Identify which cell holds the provided text, then report its [x, y] central coordinate. 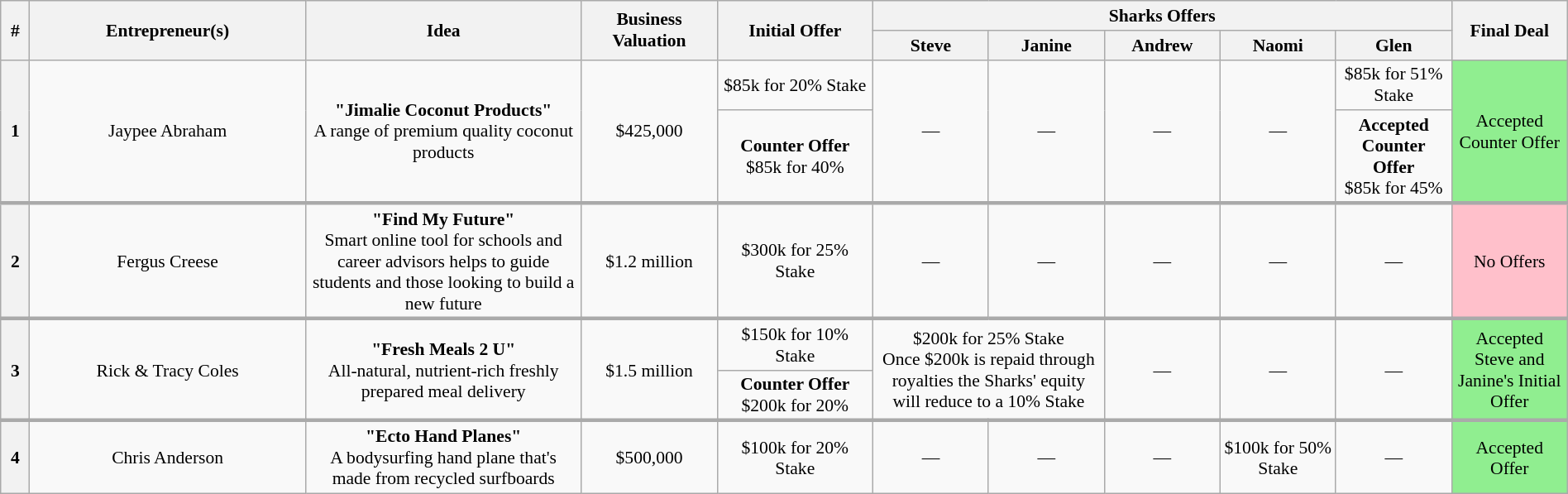
Steve [930, 46]
Janine [1046, 46]
$300k for 25% Stake [795, 261]
$100k for 20% Stake [795, 458]
2 [15, 261]
4 [15, 458]
Accepted Steve and Janine's Initial Offer [1509, 370]
Accepted Offer [1509, 458]
Chris Anderson [168, 458]
$1.2 million [649, 261]
Fergus Creese [168, 261]
Idea [443, 30]
Accepted Counter Offer $85k for 45% [1394, 157]
# [15, 30]
Counter Offer $85k for 40% [795, 157]
"Ecto Hand Planes" A bodysurfing hand plane that's made from recycled surfboards [443, 458]
Jaypee Abraham [168, 131]
$200k for 25% StakeOnce $200k is repaid through royalties the Sharks' equity will reduce to a 10% Stake [988, 370]
$100k for 50% Stake [1278, 458]
3 [15, 370]
"Find My Future" Smart online tool for schools and career advisors helps to guide students and those looking to build a new future [443, 261]
Entrepreneur(s) [168, 30]
Initial Offer [795, 30]
Andrew [1162, 46]
1 [15, 131]
$150k for 10% Stake [795, 344]
$85k for 51% Stake [1394, 84]
$1.5 million [649, 370]
Counter Offer $200k for 20% [795, 396]
Business Valuation [649, 30]
Glen [1394, 46]
Accepted Counter Offer [1509, 131]
Naomi [1278, 46]
Sharks Offers [1162, 16]
Final Deal [1509, 30]
Rick & Tracy Coles [168, 370]
$85k for 20% Stake [795, 84]
$425,000 [649, 131]
"Fresh Meals 2 U" All-natural, nutrient-rich freshly prepared meal delivery [443, 370]
"Jimalie Coconut Products" A range of premium quality coconut products [443, 131]
$500,000 [649, 458]
No Offers [1509, 261]
